From the cell containing the given text, extract its center point as [x, y] coordinate. 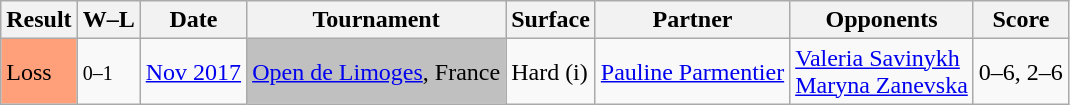
0–1 [108, 72]
Valeria Savinykh Maryna Zanevska [882, 72]
Partner [692, 20]
Opponents [882, 20]
Surface [551, 20]
Nov 2017 [193, 72]
Open de Limoges, France [376, 72]
0–6, 2–6 [1020, 72]
Tournament [376, 20]
Score [1020, 20]
Pauline Parmentier [692, 72]
Loss [39, 72]
Date [193, 20]
Hard (i) [551, 72]
W–L [108, 20]
Result [39, 20]
